For the text-containing cell, return its midpoint in [x, y] coordinate format. 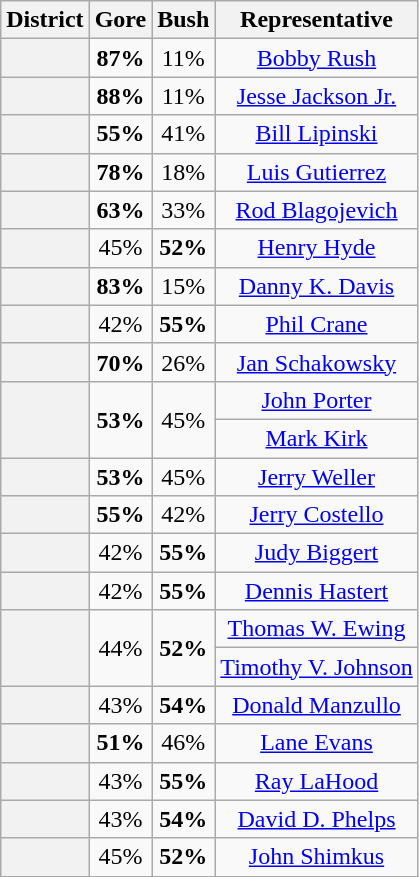
Bill Lipinski [316, 134]
46% [184, 743]
Mark Kirk [316, 438]
Representative [316, 20]
John Porter [316, 400]
Thomas W. Ewing [316, 629]
70% [120, 362]
88% [120, 96]
87% [120, 58]
John Shimkus [316, 857]
Jan Schakowsky [316, 362]
Gore [120, 20]
15% [184, 286]
18% [184, 172]
26% [184, 362]
83% [120, 286]
51% [120, 743]
Danny K. Davis [316, 286]
Ray LaHood [316, 781]
63% [120, 210]
Judy Biggert [316, 553]
Dennis Hastert [316, 591]
Jerry Weller [316, 477]
Donald Manzullo [316, 705]
Bobby Rush [316, 58]
Henry Hyde [316, 248]
41% [184, 134]
Bush [184, 20]
Jesse Jackson Jr. [316, 96]
Phil Crane [316, 324]
District [45, 20]
David D. Phelps [316, 819]
Timothy V. Johnson [316, 667]
78% [120, 172]
44% [120, 648]
33% [184, 210]
Lane Evans [316, 743]
Luis Gutierrez [316, 172]
Rod Blagojevich [316, 210]
Jerry Costello [316, 515]
